Find where the given text appears and provide that cell's center as [x, y] coordinate. 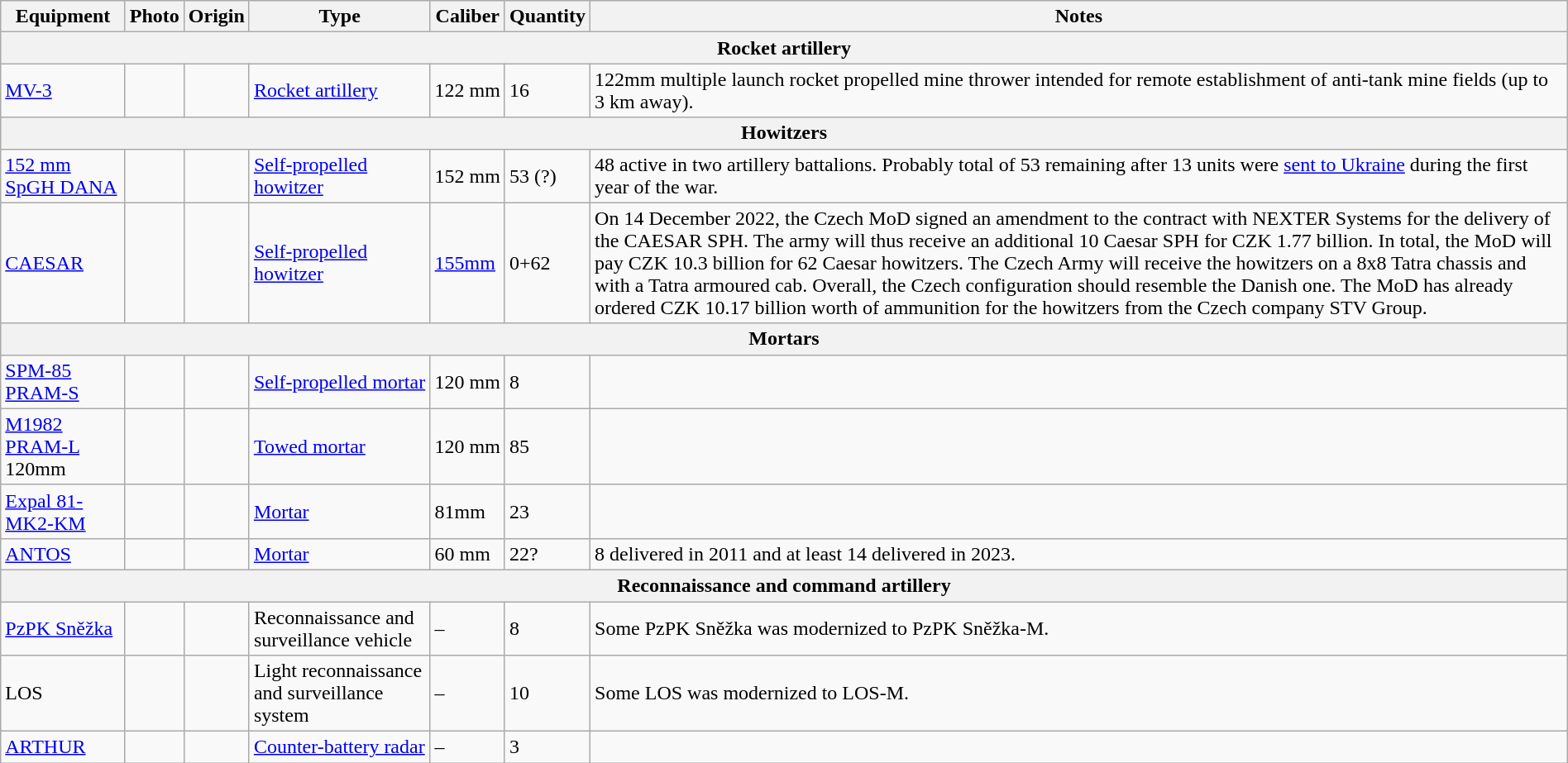
81mm [467, 511]
Notes [1079, 17]
155mm [467, 263]
22? [547, 554]
Some LOS was modernized to LOS-M. [1079, 694]
Equipment [63, 17]
122 mm [467, 91]
CAESAR [63, 263]
LOS [63, 694]
48 active in two artillery battalions. Probably total of 53 remaining after 13 units were sent to Ukraine during the first year of the war. [1079, 175]
PzPK Sněžka [63, 628]
Expal 81-MK2-KM [63, 511]
Photo [154, 17]
Some PzPK Sněžka was modernized to PzPK Sněžka-M. [1079, 628]
60 mm [467, 554]
Towed mortar [339, 446]
3 [547, 747]
Mortars [784, 339]
ARTHUR [63, 747]
Type [339, 17]
M1982 PRAM-L 120mm [63, 446]
152 mm [467, 175]
Self-propelled mortar [339, 382]
53 (?) [547, 175]
8 delivered in 2011 and at least 14 delivered in 2023. [1079, 554]
Caliber [467, 17]
MV-3 [63, 91]
16 [547, 91]
Reconnaissance and command artillery [784, 585]
85 [547, 446]
Counter-battery radar [339, 747]
10 [547, 694]
0+62 [547, 263]
SPM-85 PRAM-S [63, 382]
152 mm SpGH DANA [63, 175]
23 [547, 511]
122mm multiple launch rocket propelled mine thrower intended for remote establishment of anti-tank mine fields (up to 3 km away). [1079, 91]
ANTOS [63, 554]
Reconnaissance and surveillance vehicle [339, 628]
Quantity [547, 17]
Howitzers [784, 133]
Light reconnaissance and surveillance system [339, 694]
Origin [217, 17]
